Extract the [x, y] coordinate from the center of the cell holding the provided text.  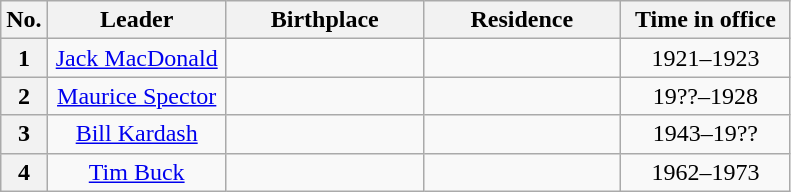
No. [24, 20]
Time in office [705, 20]
1943–19?? [705, 134]
3 [24, 134]
Maurice Spector [136, 96]
Jack MacDonald [136, 58]
2 [24, 96]
1 [24, 58]
Bill Kardash [136, 134]
4 [24, 172]
Leader [136, 20]
1962–1973 [705, 172]
Birthplace [324, 20]
19??–1928 [705, 96]
1921–1923 [705, 58]
Residence [522, 20]
Tim Buck [136, 172]
